From the cell containing the given text, extract its center point as (X, Y) coordinate. 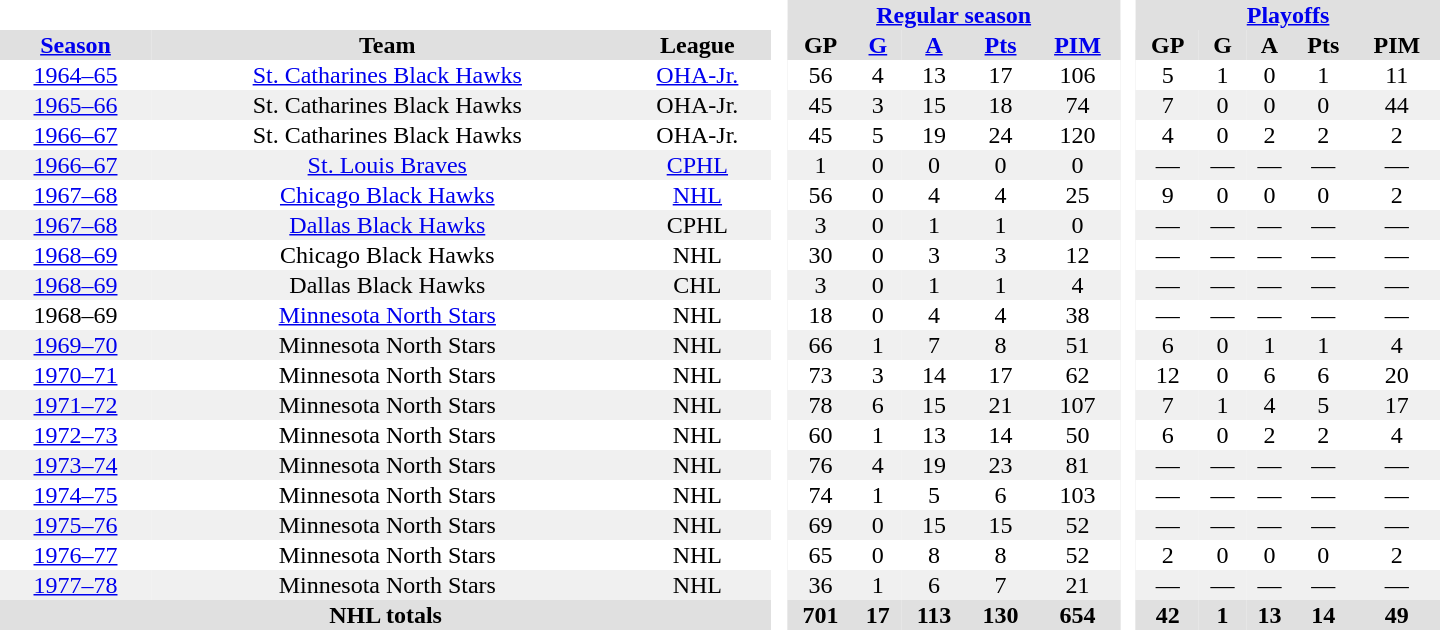
30 (821, 255)
130 (1001, 615)
1971–72 (76, 405)
1964–65 (76, 75)
Playoffs (1288, 15)
CHL (698, 285)
1972–73 (76, 435)
50 (1077, 435)
107 (1077, 405)
62 (1077, 375)
36 (821, 585)
St. Louis Braves (388, 165)
20 (1397, 375)
1974–75 (76, 495)
1970–71 (76, 375)
24 (1001, 135)
113 (934, 615)
1977–78 (76, 585)
1965–66 (76, 105)
120 (1077, 135)
25 (1077, 195)
NHL totals (386, 615)
73 (821, 375)
51 (1077, 345)
65 (821, 555)
701 (821, 615)
Team (388, 45)
69 (821, 525)
23 (1001, 465)
103 (1077, 495)
Regular season (954, 15)
81 (1077, 465)
654 (1077, 615)
1975–76 (76, 525)
44 (1397, 105)
1973–74 (76, 465)
49 (1397, 615)
Season (76, 45)
60 (821, 435)
League (698, 45)
38 (1077, 315)
11 (1397, 75)
78 (821, 405)
9 (1168, 195)
66 (821, 345)
76 (821, 465)
42 (1168, 615)
1969–70 (76, 345)
106 (1077, 75)
1976–77 (76, 555)
